Return the [x, y] coordinate for the center point of the cell that contains the specified text.  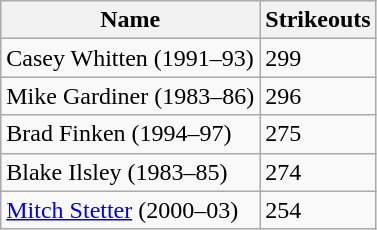
254 [318, 210]
Strikeouts [318, 20]
Mike Gardiner (1983–86) [130, 96]
Blake Ilsley (1983–85) [130, 172]
275 [318, 134]
Mitch Stetter (2000–03) [130, 210]
299 [318, 58]
Casey Whitten (1991–93) [130, 58]
Brad Finken (1994–97) [130, 134]
Name [130, 20]
274 [318, 172]
296 [318, 96]
